Locate the cell with the specified text and output its [x, y] center coordinate. 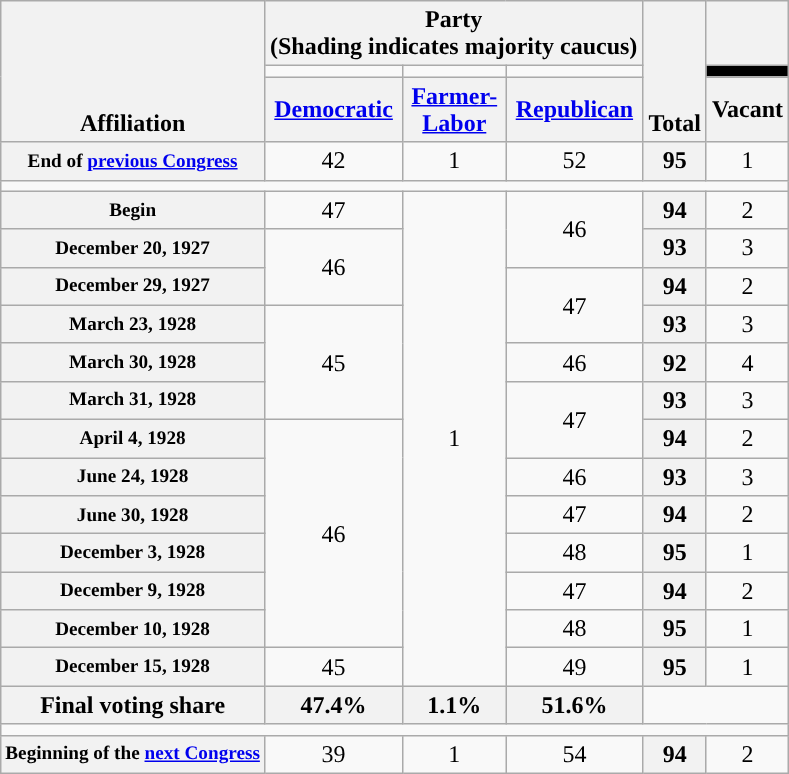
49 [574, 667]
June 24, 1928 [133, 477]
December 9, 1928 [133, 591]
Begin [133, 210]
39 [333, 754]
June 30, 1928 [133, 515]
Republican [574, 110]
Beginning of the next Congress [133, 754]
4 [747, 362]
Vacant [747, 110]
42 [333, 161]
Affiliation [133, 72]
52 [574, 161]
December 10, 1928 [133, 629]
Democratic [333, 110]
Final voting share [133, 705]
1.1% [454, 705]
Total [675, 72]
92 [675, 362]
March 23, 1928 [133, 324]
End of previous Congress [133, 161]
March 31, 1928 [133, 400]
March 30, 1928 [133, 362]
54 [574, 754]
47.4% [333, 705]
December 20, 1927 [133, 248]
December 15, 1928 [133, 667]
51.6% [574, 705]
Farmer-Labor [454, 110]
Party (Shading indicates majority caucus) [453, 34]
December 29, 1927 [133, 286]
April 4, 1928 [133, 438]
December 3, 1928 [133, 553]
